Capture the cell that displays the provided text and extract its [x, y] central coordinate. 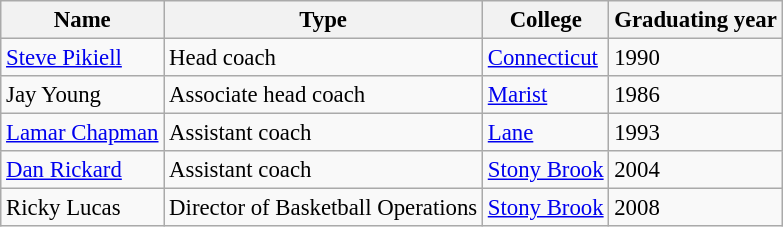
Connecticut [545, 58]
Graduating year [696, 20]
1990 [696, 58]
Lane [545, 133]
Jay Young [82, 95]
College [545, 20]
Steve Pikiell [82, 58]
Marist [545, 95]
1993 [696, 133]
Head coach [324, 58]
Type [324, 20]
Lamar Chapman [82, 133]
Dan Rickard [82, 170]
2008 [696, 208]
1986 [696, 95]
Associate head coach [324, 95]
Director of Basketball Operations [324, 208]
2004 [696, 170]
Ricky Lucas [82, 208]
Name [82, 20]
